Find where the given text appears and provide that cell's center as (x, y) coordinate. 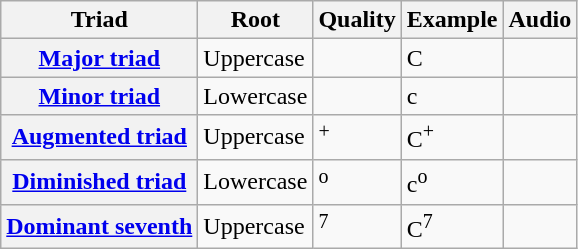
Audio (540, 20)
Triad (100, 20)
Quality (357, 20)
Root (256, 20)
c (452, 96)
+ (357, 138)
o (357, 182)
Major triad (100, 58)
C7 (452, 226)
7 (357, 226)
Example (452, 20)
Minor triad (100, 96)
Diminished triad (100, 182)
C+ (452, 138)
Augmented triad (100, 138)
C (452, 58)
Dominant seventh (100, 226)
co (452, 182)
